Return [X, Y] of the center of cell containing provided text 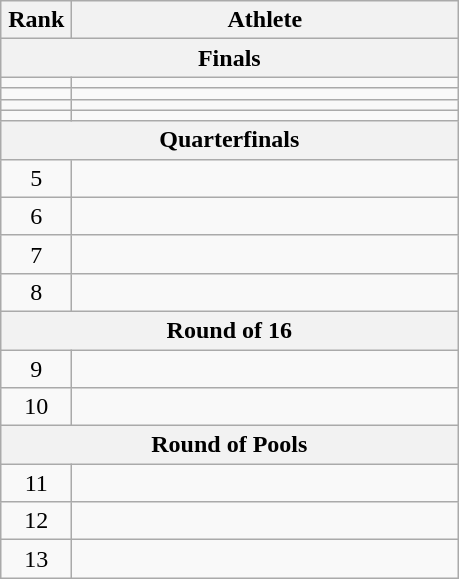
12 [36, 521]
8 [36, 292]
Athlete [265, 20]
Rank [36, 20]
11 [36, 483]
Round of 16 [230, 330]
Round of Pools [230, 445]
13 [36, 559]
6 [36, 216]
10 [36, 407]
5 [36, 178]
7 [36, 254]
Finals [230, 58]
9 [36, 369]
Quarterfinals [230, 140]
